Extract the [X, Y] coordinate from the center of the cell holding the provided text.  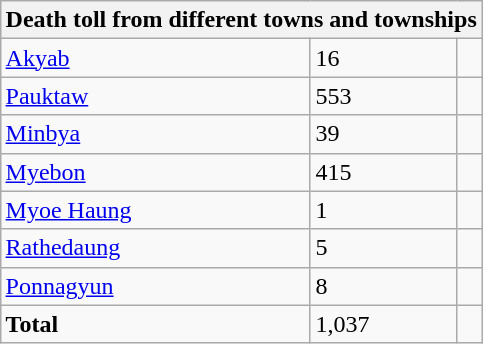
Total [155, 324]
415 [384, 172]
553 [384, 96]
Myebon [155, 172]
Akyab [155, 58]
8 [384, 286]
Pauktaw [155, 96]
Minbya [155, 134]
16 [384, 58]
Ponnagyun [155, 286]
39 [384, 134]
Myoe Haung [155, 210]
1,037 [384, 324]
1 [384, 210]
5 [384, 248]
Rathedaung [155, 248]
Death toll from different towns and townships [241, 20]
